Detect which cell encompasses the target text, then output its (x, y) center coordinate. 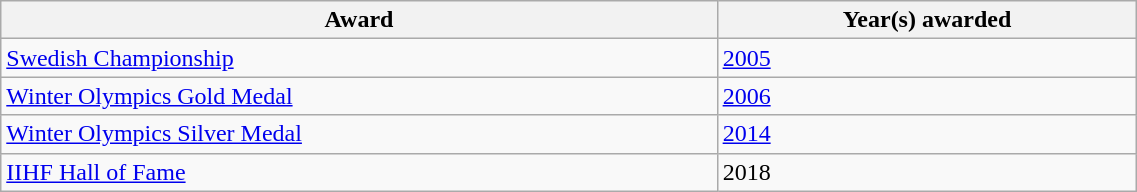
Winter Olympics Gold Medal (359, 96)
2018 (927, 172)
2014 (927, 134)
Winter Olympics Silver Medal (359, 134)
IIHF Hall of Fame (359, 172)
Year(s) awarded (927, 20)
Swedish Championship (359, 58)
2006 (927, 96)
2005 (927, 58)
Award (359, 20)
